Return [x, y] of the center of cell containing provided text 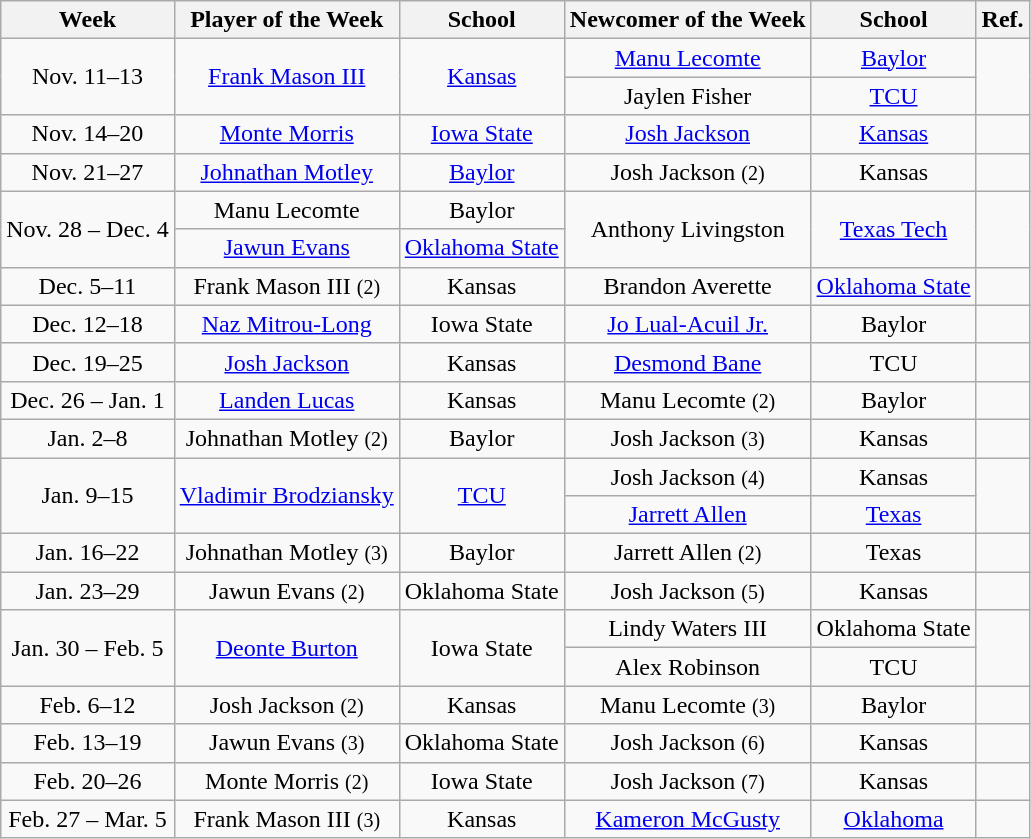
Jarrett Allen (2) [688, 553]
Jan. 23–29 [88, 591]
Anthony Livingston [688, 229]
Dec. 12–18 [88, 324]
Jawun Evans [286, 248]
Dec. 19–25 [88, 362]
Lindy Waters III [688, 629]
Kameron McGusty [688, 819]
Nov. 28 – Dec. 4 [88, 229]
Jo Lual-Acuil Jr. [688, 324]
Feb. 27 – Mar. 5 [88, 819]
Feb. 6–12 [88, 705]
Landen Lucas [286, 400]
Alex Robinson [688, 667]
Feb. 13–19 [88, 743]
Desmond Bane [688, 362]
Josh Jackson (7) [688, 781]
Jan. 16–22 [88, 553]
Jawun Evans (2) [286, 591]
Jan. 9–15 [88, 496]
Josh Jackson (6) [688, 743]
Johnathan Motley [286, 172]
Manu Lecomte (2) [688, 400]
Josh Jackson (5) [688, 591]
Johnathan Motley (3) [286, 553]
Nov. 11–13 [88, 77]
Nov. 14–20 [88, 134]
Vladimir Brodziansky [286, 496]
Frank Mason III [286, 77]
Player of the Week [286, 20]
Feb. 20–26 [88, 781]
Frank Mason III (2) [286, 286]
Johnathan Motley (2) [286, 438]
Oklahoma [894, 819]
Josh Jackson (3) [688, 438]
Newcomer of the Week [688, 20]
Jan. 30 – Feb. 5 [88, 648]
Dec. 26 – Jan. 1 [88, 400]
Jaylen Fisher [688, 96]
Jan. 2–8 [88, 438]
Frank Mason III (3) [286, 819]
Manu Lecomte (3) [688, 705]
Brandon Averette [688, 286]
Ref. [1002, 20]
Nov. 21–27 [88, 172]
Josh Jackson (4) [688, 477]
Monte Morris [286, 134]
Week [88, 20]
Naz Mitrou-Long [286, 324]
Jarrett Allen [688, 515]
Monte Morris (2) [286, 781]
Deonte Burton [286, 648]
Dec. 5–11 [88, 286]
Texas Tech [894, 229]
Jawun Evans (3) [286, 743]
